Capture the cell that displays the provided text and extract its [x, y] central coordinate. 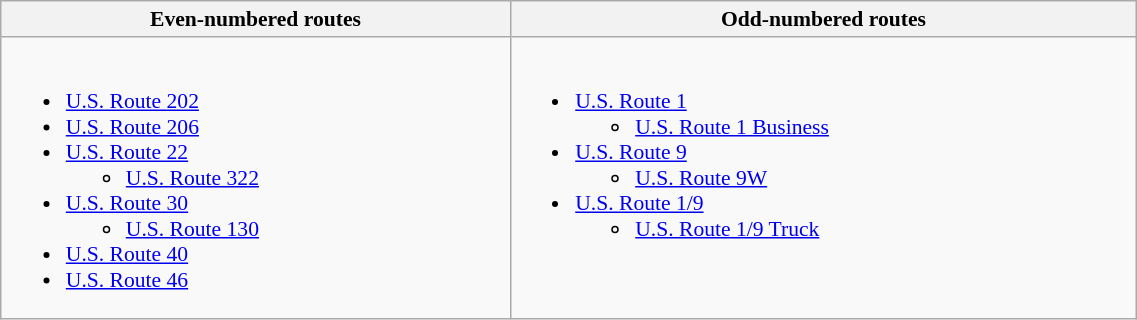
U.S. Route 202 U.S. Route 206 U.S. Route 22 U.S. Route 322 U.S. Route 30 U.S. Route 130 U.S. Route 40 U.S. Route 46 [256, 178]
U.S. Route 1 U.S. Route 1 Business U.S. Route 9 U.S. Route 9W U.S. Route 1/9 U.S. Route 1/9 Truck [824, 178]
Odd-numbered routes [824, 19]
Even-numbered routes [256, 19]
